Provide the (X, Y) coordinate of the cell's center where the given text is located.  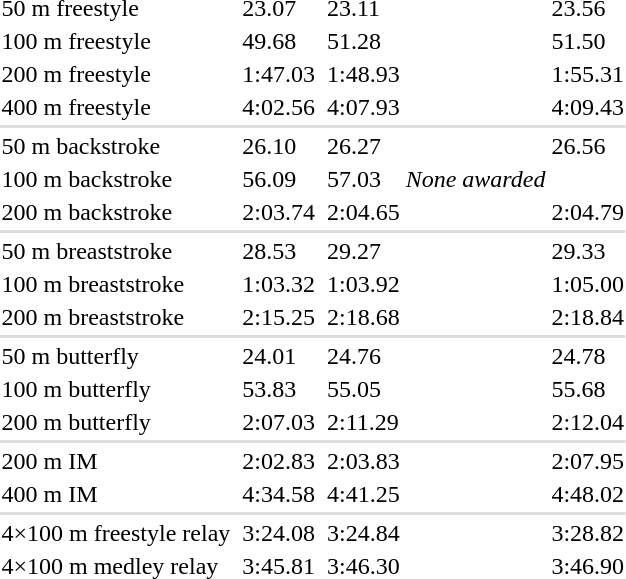
200 m freestyle (116, 74)
2:03.74 (279, 212)
2:12.04 (588, 422)
55.68 (588, 389)
200 m backstroke (116, 212)
56.09 (279, 179)
29.33 (588, 251)
26.56 (588, 146)
4×100 m freestyle relay (116, 533)
51.50 (588, 41)
2:02.83 (279, 461)
1:47.03 (279, 74)
2:07.03 (279, 422)
53.83 (279, 389)
4:34.58 (279, 494)
4:02.56 (279, 107)
50 m backstroke (116, 146)
3:24.84 (363, 533)
1:48.93 (363, 74)
2:15.25 (279, 317)
49.68 (279, 41)
29.27 (363, 251)
400 m IM (116, 494)
2:03.83 (363, 461)
200 m IM (116, 461)
400 m freestyle (116, 107)
57.03 (363, 179)
100 m breaststroke (116, 284)
24.78 (588, 356)
4:07.93 (363, 107)
26.27 (363, 146)
28.53 (279, 251)
100 m butterfly (116, 389)
2:04.79 (588, 212)
2:18.84 (588, 317)
24.76 (363, 356)
2:18.68 (363, 317)
2:11.29 (363, 422)
100 m backstroke (116, 179)
None awarded (476, 179)
3:28.82 (588, 533)
26.10 (279, 146)
4:09.43 (588, 107)
1:55.31 (588, 74)
1:03.32 (279, 284)
100 m freestyle (116, 41)
51.28 (363, 41)
4:48.02 (588, 494)
2:04.65 (363, 212)
50 m breaststroke (116, 251)
50 m butterfly (116, 356)
3:24.08 (279, 533)
200 m breaststroke (116, 317)
55.05 (363, 389)
1:05.00 (588, 284)
4:41.25 (363, 494)
24.01 (279, 356)
200 m butterfly (116, 422)
1:03.92 (363, 284)
2:07.95 (588, 461)
